Locate the cell with the specified text and output its [x, y] center coordinate. 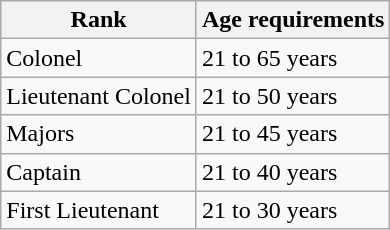
Captain [99, 172]
Colonel [99, 58]
21 to 50 years [292, 96]
Majors [99, 134]
Rank [99, 20]
21 to 30 years [292, 210]
First Lieutenant [99, 210]
21 to 40 years [292, 172]
21 to 45 years [292, 134]
21 to 65 years [292, 58]
Age requirements [292, 20]
Lieutenant Colonel [99, 96]
